Provide the (x, y) coordinate of the cell's center where the given text is located.  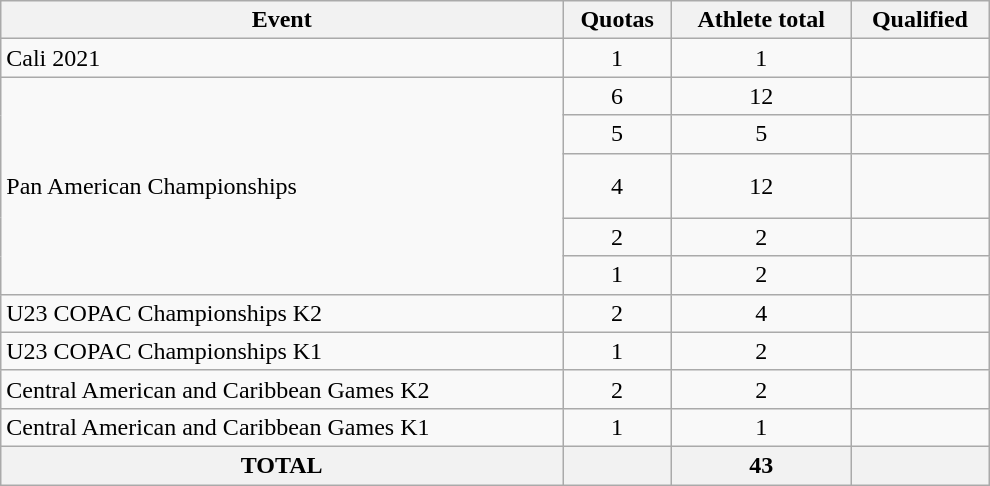
Cali 2021 (282, 58)
Central American and Caribbean Games K1 (282, 427)
Qualified (920, 20)
Athlete total (762, 20)
Central American and Caribbean Games K2 (282, 389)
Pan American Championships (282, 186)
43 (762, 465)
U23 COPAC Championships K1 (282, 351)
Event (282, 20)
U23 COPAC Championships K2 (282, 313)
TOTAL (282, 465)
6 (616, 96)
Quotas (616, 20)
